Capture the cell that displays the provided text and extract its (X, Y) central coordinate. 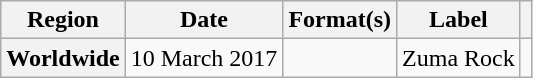
Date (204, 20)
10 March 2017 (204, 58)
Zuma Rock (459, 58)
Worldwide (63, 58)
Label (459, 20)
Region (63, 20)
Format(s) (340, 20)
